Scan for the cell matching the given text and deliver its (x, y) coordinate at center. 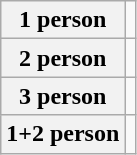
2 person (63, 58)
1 person (63, 20)
3 person (63, 96)
1+2 person (63, 134)
